From the cell containing the given text, extract its center point as (X, Y) coordinate. 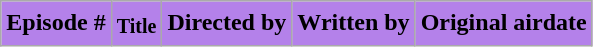
Original airdate (504, 23)
Title (136, 23)
Episode # (56, 23)
Directed by (227, 23)
Written by (354, 23)
